Return the (x, y) coordinate for the center point of the cell that contains the specified text.  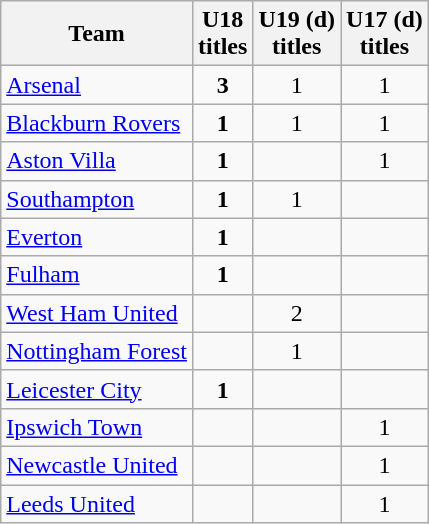
Fulham (97, 275)
Everton (97, 237)
Ipswich Town (97, 427)
West Ham United (97, 313)
U19 (d) titles (297, 34)
Arsenal (97, 85)
U18 titles (222, 34)
2 (297, 313)
Team (97, 34)
U17 (d) titles (385, 34)
Leicester City (97, 389)
Nottingham Forest (97, 351)
3 (222, 85)
Leeds United (97, 503)
Aston Villa (97, 161)
Southampton (97, 199)
Blackburn Rovers (97, 123)
Newcastle United (97, 465)
